For the text-containing cell, return its midpoint in [x, y] coordinate format. 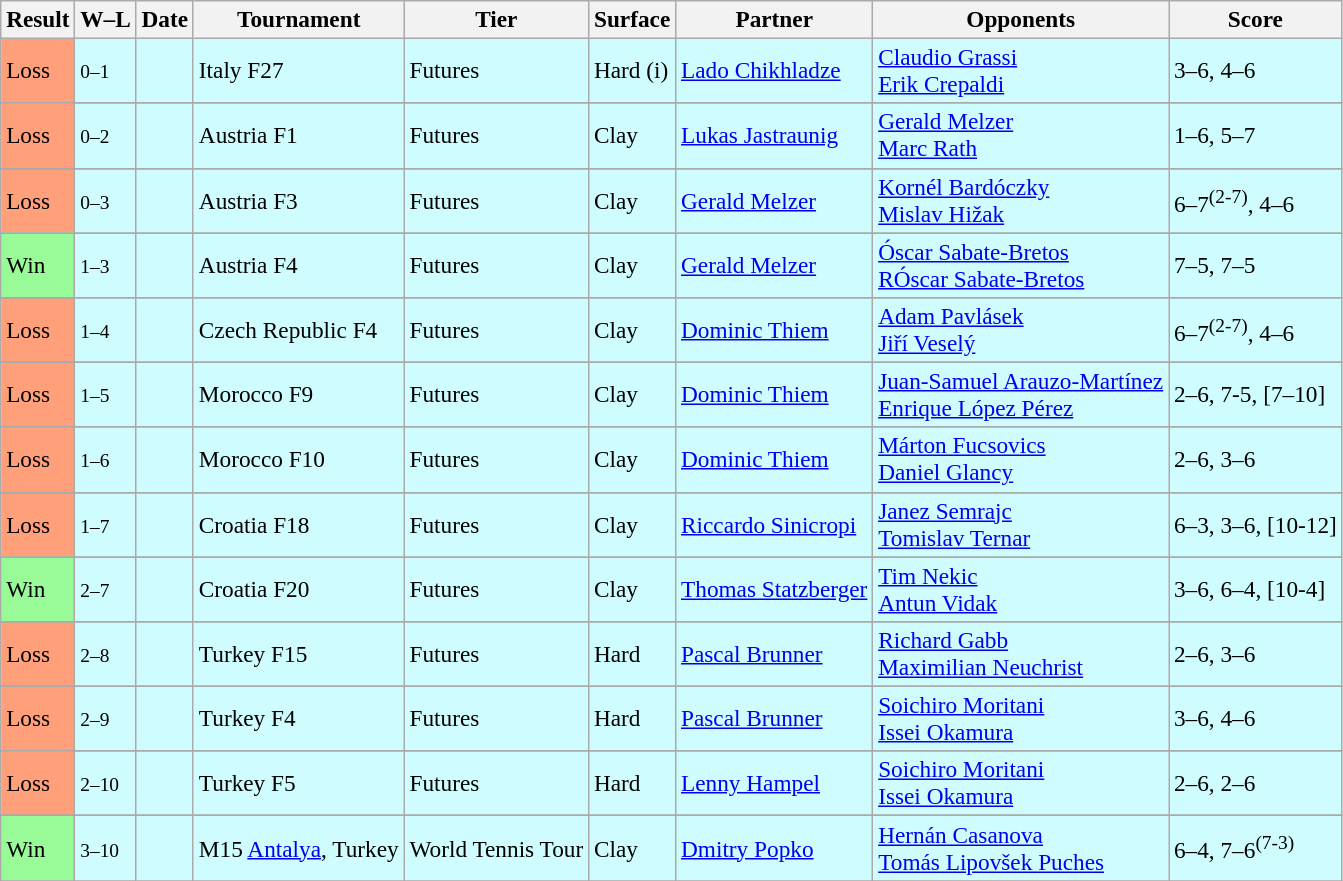
M15 Antalya, Turkey [298, 848]
Date [164, 19]
Claudio Grassi Erik Crepaldi [1021, 70]
Partner [774, 19]
Czech Republic F4 [298, 330]
Hernán Casanova Tomás Lipovšek Puches [1021, 848]
2–6, 2–6 [1256, 784]
Austria F1 [298, 136]
3–6, 6–4, [10-4] [1256, 588]
Croatia F20 [298, 588]
Opponents [1021, 19]
Lenny Hampel [774, 784]
Tournament [298, 19]
1–6 [106, 460]
7–5, 7–5 [1256, 264]
2–7 [106, 588]
Result [38, 19]
Turkey F5 [298, 784]
Riccardo Sinicropi [774, 524]
0–3 [106, 200]
1–4 [106, 330]
2–6, 7-5, [7–10] [1256, 394]
Hard (i) [632, 70]
Lukas Jastraunig [774, 136]
Thomas Statzberger [774, 588]
3–10 [106, 848]
World Tennis Tour [496, 848]
Gerald Melzer Marc Rath [1021, 136]
Morocco F10 [298, 460]
Surface [632, 19]
Janez Semrajc Tomislav Ternar [1021, 524]
Adam Pavlásek Jiří Veselý [1021, 330]
6–4, 7–6(7-3) [1256, 848]
Austria F4 [298, 264]
Kornél Bardóczky Mislav Hižak [1021, 200]
Richard Gabb Maximilian Neuchrist [1021, 654]
Juan-Samuel Arauzo-Martínez Enrique López Pérez [1021, 394]
Dmitry Popko [774, 848]
Turkey F15 [298, 654]
Tim Nekic Antun Vidak [1021, 588]
Score [1256, 19]
Morocco F9 [298, 394]
1–5 [106, 394]
1–7 [106, 524]
2–8 [106, 654]
Tier [496, 19]
0–2 [106, 136]
Italy F27 [298, 70]
Lado Chikhladze [774, 70]
Turkey F4 [298, 718]
Márton Fucsovics Daniel Glancy [1021, 460]
2–10 [106, 784]
1–3 [106, 264]
Croatia F18 [298, 524]
W–L [106, 19]
0–1 [106, 70]
Óscar Sabate-Bretos RÓscar Sabate-Bretos [1021, 264]
6–3, 3–6, [10-12] [1256, 524]
2–9 [106, 718]
1–6, 5–7 [1256, 136]
Austria F3 [298, 200]
